Detect which cell encompasses the target text, then output its (x, y) center coordinate. 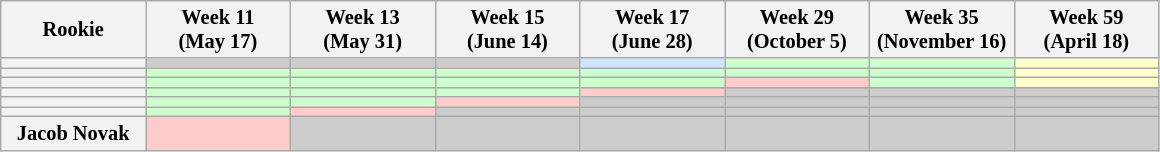
Week 13(May 31) (362, 29)
Week 17(June 28) (652, 29)
Week 35(November 16) (942, 29)
Week 15(June 14) (508, 29)
Week 59(April 18) (1086, 29)
Week 11(May 17) (218, 29)
Rookie (74, 29)
Week 29(October 5) (796, 29)
Jacob Novak (74, 133)
